Extract the [x, y] coordinate from the center of the cell holding the provided text.  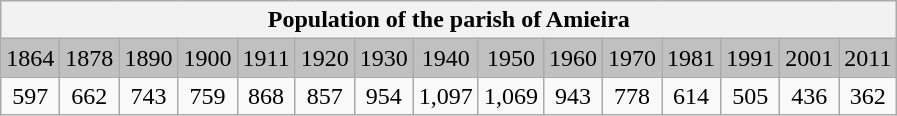
505 [750, 96]
759 [208, 96]
1864 [30, 58]
954 [384, 96]
1920 [324, 58]
1981 [692, 58]
662 [90, 96]
436 [810, 96]
1,069 [510, 96]
1890 [148, 58]
943 [572, 96]
1970 [632, 58]
1878 [90, 58]
1940 [446, 58]
1960 [572, 58]
868 [266, 96]
1911 [266, 58]
362 [868, 96]
1,097 [446, 96]
597 [30, 96]
1900 [208, 58]
1991 [750, 58]
857 [324, 96]
Population of the parish of Amieira [449, 20]
1930 [384, 58]
778 [632, 96]
2011 [868, 58]
614 [692, 96]
743 [148, 96]
1950 [510, 58]
2001 [810, 58]
